Find where the given text appears and provide that cell's center as (x, y) coordinate. 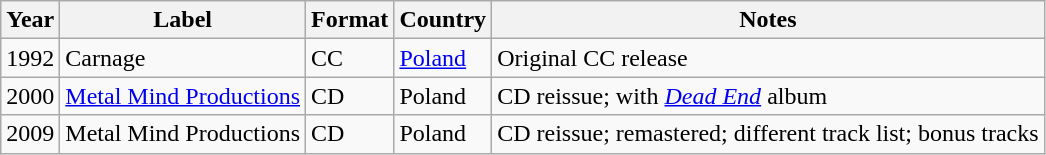
1992 (30, 58)
Format (350, 20)
2000 (30, 96)
Label (183, 20)
CD reissue; with Dead End album (768, 96)
2009 (30, 134)
Notes (768, 20)
Carnage (183, 58)
CD reissue; remastered; different track list; bonus tracks (768, 134)
Original CC release (768, 58)
Year (30, 20)
Country (443, 20)
CC (350, 58)
